Detect which cell encompasses the target text, then output its (X, Y) center coordinate. 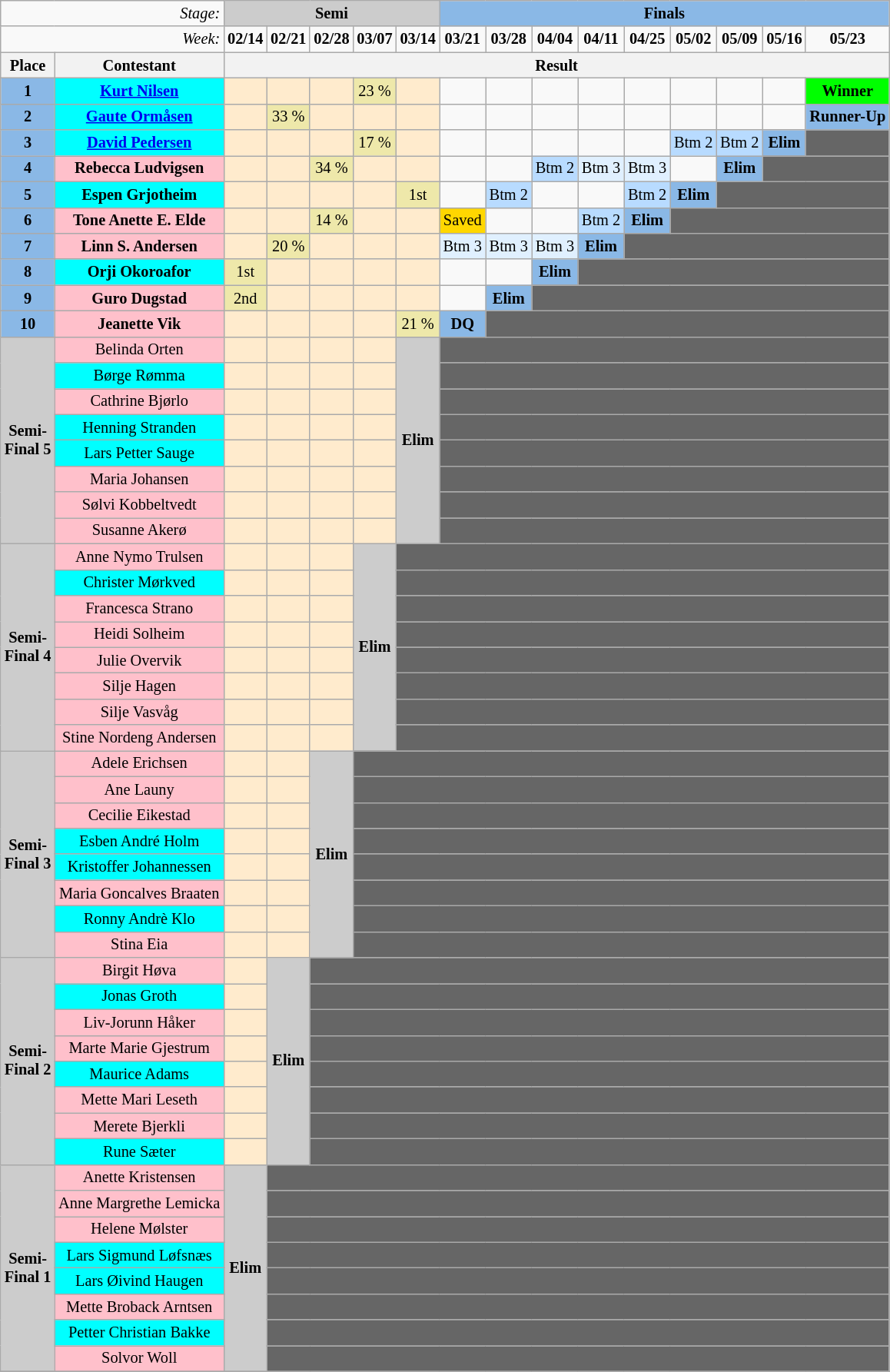
10 (28, 324)
Espen Grjotheim (139, 194)
Orji Okoroafor (139, 272)
03/28 (509, 39)
04/25 (647, 39)
Birgit Høva (139, 971)
Belinda Orten (139, 350)
8 (28, 272)
Kurt Nilsen (139, 91)
Sølvi Kobbeltvedt (139, 505)
Ane Launy (139, 789)
7 (28, 246)
Stage: (112, 13)
Finals (664, 13)
DQ (463, 324)
Francesca Strano (139, 608)
Adele Erichsen (139, 763)
Gaute Ormåsen (139, 117)
Silje Hagen (139, 686)
14 % (331, 221)
Mette Broback Arntsen (139, 1307)
5 (28, 194)
Liv-Jorunn Håker (139, 1022)
Week: (112, 39)
Cathrine Bjørlo (139, 401)
03/14 (418, 39)
Guro Dugstad (139, 298)
23 % (374, 91)
05/02 (693, 39)
Kristoffer Johannessen (139, 867)
3 (28, 143)
Heidi Solheim (139, 634)
Lars Øivind Haugen (139, 1281)
33 % (288, 117)
Susanne Akerø (139, 530)
Rune Sæter (139, 1151)
Semi-Final 4 (28, 647)
Ronny Andrè Klo (139, 919)
Semi-Final 5 (28, 440)
2 (28, 117)
4 (28, 168)
05/23 (847, 39)
Maria Goncalves Braaten (139, 893)
Børge Rømma (139, 376)
Lars Petter Sauge (139, 453)
Maria Johansen (139, 479)
Rebecca Ludvigsen (139, 168)
20 % (288, 246)
Christer Mørkved (139, 583)
Semi-Final 3 (28, 853)
2nd (245, 298)
1 (28, 91)
Marte Marie Gjestrum (139, 1048)
9 (28, 298)
04/04 (555, 39)
Silje Vasvåg (139, 712)
03/07 (374, 39)
Semi-Final 1 (28, 1268)
Jeanette Vik (139, 324)
David Pedersen (139, 143)
Cecilie Eikestad (139, 816)
Saved (463, 221)
Merete Bjerkli (139, 1126)
02/14 (245, 39)
Esben André Holm (139, 841)
21 % (418, 324)
Henning Stranden (139, 427)
34 % (331, 168)
Linn S. Andersen (139, 246)
Tone Anette E. Elde (139, 221)
Place (28, 65)
05/09 (739, 39)
Julie Overvik (139, 660)
Petter Christian Bakke (139, 1333)
02/21 (288, 39)
Mette Mari Leseth (139, 1100)
Anne Margrethe Lemicka (139, 1204)
03/21 (463, 39)
Anne Nymo Trulsen (139, 556)
17 % (374, 143)
Solvor Woll (139, 1358)
Contestant (139, 65)
05/16 (784, 39)
Stina Eia (139, 945)
Jonas Groth (139, 996)
Winner (847, 91)
Maurice Adams (139, 1074)
02/28 (331, 39)
Anette Kristensen (139, 1178)
Lars Sigmund Løfsnæs (139, 1255)
04/11 (601, 39)
6 (28, 221)
Stine Nordeng Andersen (139, 738)
Semi-Final 2 (28, 1061)
Runner-Up (847, 117)
Semi (332, 13)
Helene Mølster (139, 1229)
Result (556, 65)
